For the text-containing cell, return its midpoint in (X, Y) coordinate format. 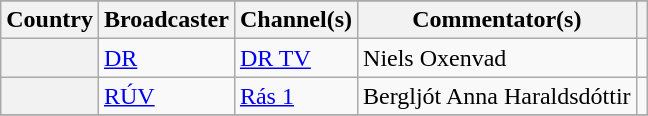
Bergljót Anna Haraldsdóttir (498, 96)
DR TV (296, 58)
Rás 1 (296, 96)
Commentator(s) (498, 20)
Niels Oxenvad (498, 58)
DR (166, 58)
Broadcaster (166, 20)
Channel(s) (296, 20)
Country (50, 20)
RÚV (166, 96)
